Pinpoint the cell where the given text exists, returning its (x, y) midpoint coordinate. 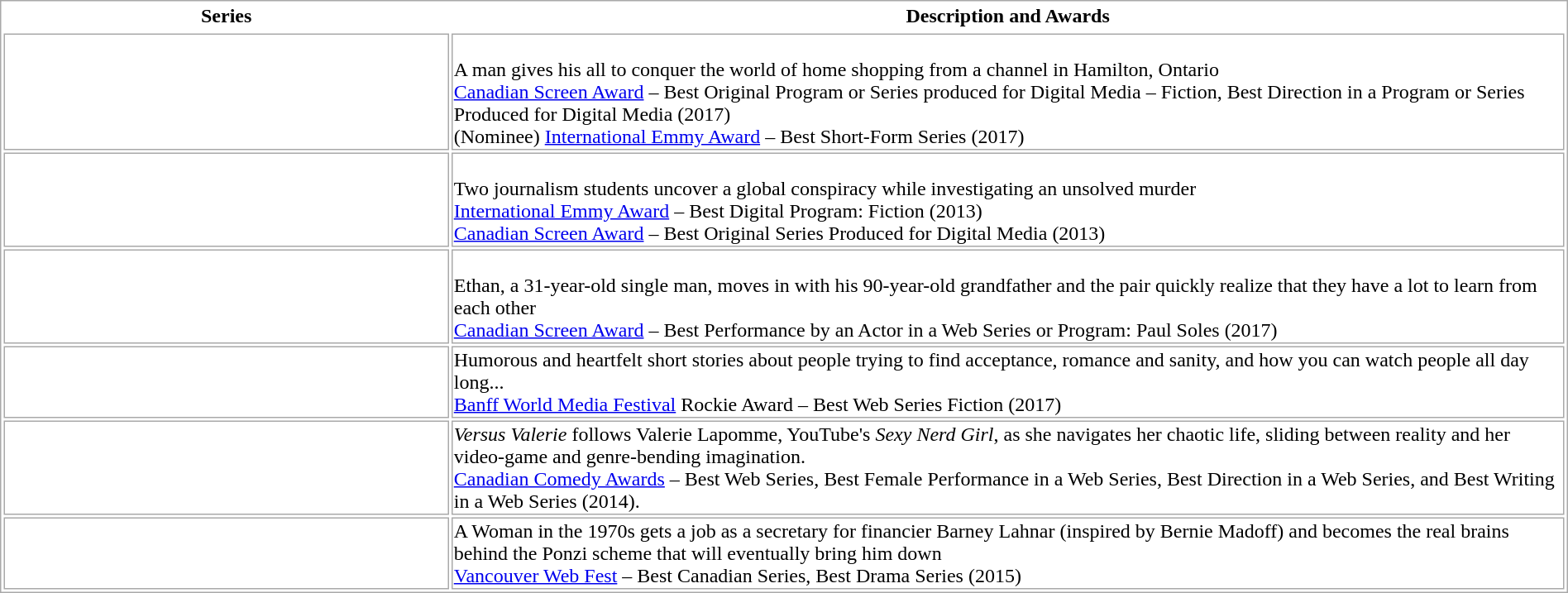
Description and Awards (1008, 16)
Series (226, 16)
